Search for the cell housing the specified text and yield its [x, y] center coordinate. 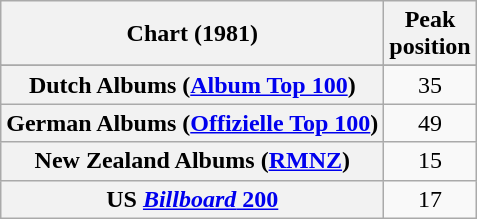
Dutch Albums (Album Top 100) [192, 85]
US Billboard 200 [192, 199]
Peakposition [430, 34]
35 [430, 85]
New Zealand Albums (RMNZ) [192, 161]
17 [430, 199]
German Albums (Offizielle Top 100) [192, 123]
Chart (1981) [192, 34]
49 [430, 123]
15 [430, 161]
